Identify which cell holds the provided text, then report its (X, Y) central coordinate. 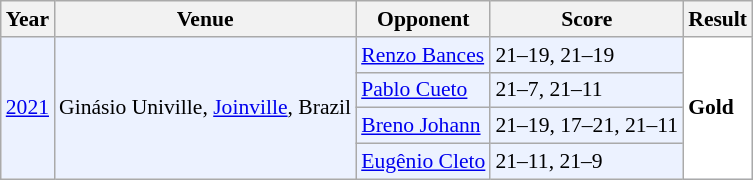
Result (718, 19)
21–19, 17–21, 21–11 (586, 126)
Venue (205, 19)
21–7, 21–11 (586, 90)
21–11, 21–9 (586, 162)
Eugênio Cleto (423, 162)
Year (28, 19)
Pablo Cueto (423, 90)
Breno Johann (423, 126)
Opponent (423, 19)
Renzo Bances (423, 55)
Gold (718, 108)
2021 (28, 108)
21–19, 21–19 (586, 55)
Score (586, 19)
Ginásio Univille, Joinville, Brazil (205, 108)
